Output the [x, y] coordinate of the center of the cell containing the given text.  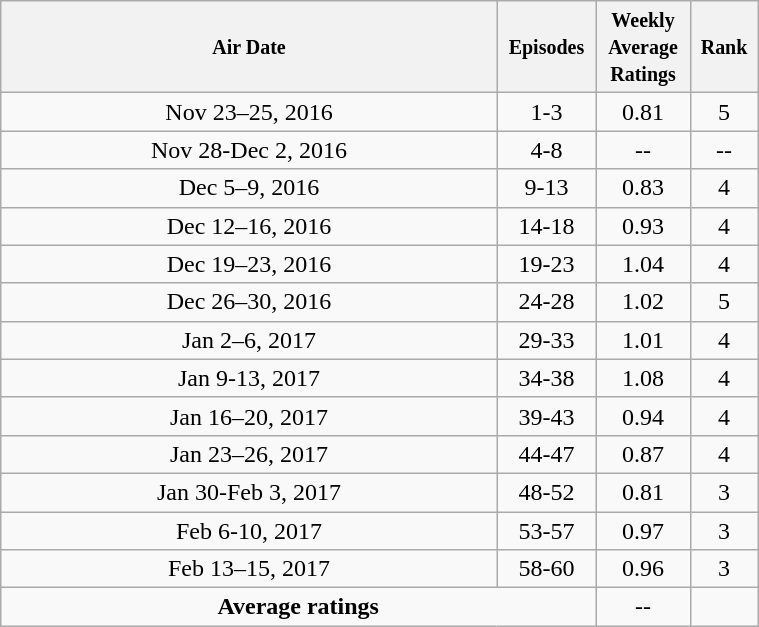
39-43 [546, 416]
1.08 [644, 378]
4-8 [546, 150]
Weekly Average Ratings [644, 47]
Average ratings [298, 607]
14-18 [546, 226]
Feb 13–15, 2017 [249, 569]
Jan 9-13, 2017 [249, 378]
0.96 [644, 569]
Jan 23–26, 2017 [249, 454]
9-13 [546, 188]
0.83 [644, 188]
0.97 [644, 531]
44-47 [546, 454]
1.02 [644, 302]
53-57 [546, 531]
0.93 [644, 226]
Air Date [249, 47]
Feb 6-10, 2017 [249, 531]
1.04 [644, 264]
0.94 [644, 416]
48-52 [546, 492]
29-33 [546, 340]
Nov 23–25, 2016 [249, 112]
Dec 26–30, 2016 [249, 302]
Dec 19–23, 2016 [249, 264]
1-3 [546, 112]
58-60 [546, 569]
1.01 [644, 340]
Jan 16–20, 2017 [249, 416]
Episodes [546, 47]
Dec 5–9, 2016 [249, 188]
Jan 30-Feb 3, 2017 [249, 492]
19-23 [546, 264]
24-28 [546, 302]
Jan 2–6, 2017 [249, 340]
34-38 [546, 378]
Nov 28-Dec 2, 2016 [249, 150]
0.87 [644, 454]
Rank [724, 47]
Dec 12–16, 2016 [249, 226]
